Locate the cell with the specified text and output its [x, y] center coordinate. 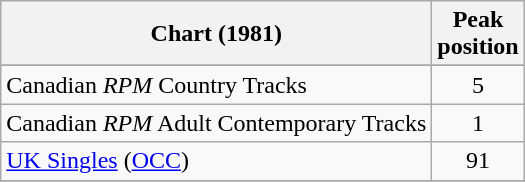
5 [478, 85]
Peakposition [478, 34]
Chart (1981) [216, 34]
91 [478, 161]
Canadian RPM Country Tracks [216, 85]
Canadian RPM Adult Contemporary Tracks [216, 123]
UK Singles (OCC) [216, 161]
1 [478, 123]
